Output the [X, Y] coordinate of the center of the cell containing the given text.  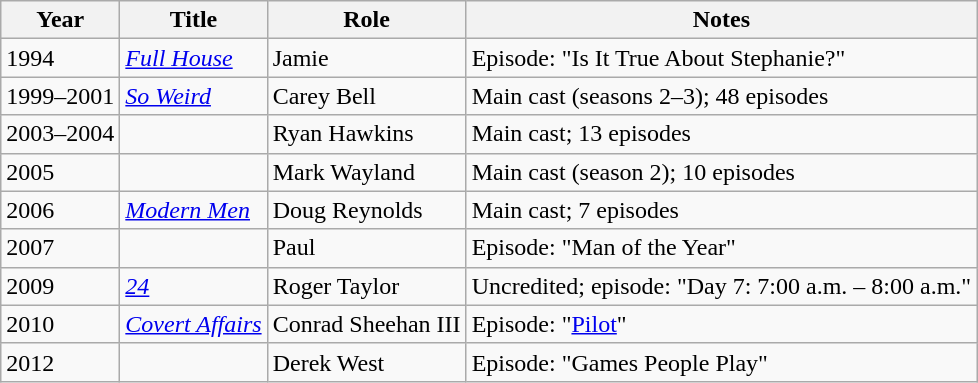
Episode: "Man of the Year" [722, 248]
1994 [60, 58]
Modern Men [194, 210]
Uncredited; episode: "Day 7: 7:00 a.m. – 8:00 a.m." [722, 286]
Role [366, 20]
Notes [722, 20]
Episode: "Games People Play" [722, 362]
Paul [366, 248]
2006 [60, 210]
2012 [60, 362]
Ryan Hawkins [366, 134]
Full House [194, 58]
Title [194, 20]
Roger Taylor [366, 286]
Year [60, 20]
2003–2004 [60, 134]
So Weird [194, 96]
Doug Reynolds [366, 210]
2009 [60, 286]
24 [194, 286]
Conrad Sheehan III [366, 324]
2010 [60, 324]
Main cast (season 2); 10 episodes [722, 172]
2007 [60, 248]
Covert Affairs [194, 324]
2005 [60, 172]
Carey Bell [366, 96]
Episode: "Pilot" [722, 324]
Episode: "Is It True About Stephanie?" [722, 58]
1999–2001 [60, 96]
Derek West [366, 362]
Main cast; 7 episodes [722, 210]
Jamie [366, 58]
Main cast; 13 episodes [722, 134]
Main cast (seasons 2–3); 48 episodes [722, 96]
Mark Wayland [366, 172]
